Detect which cell encompasses the target text, then output its [X, Y] center coordinate. 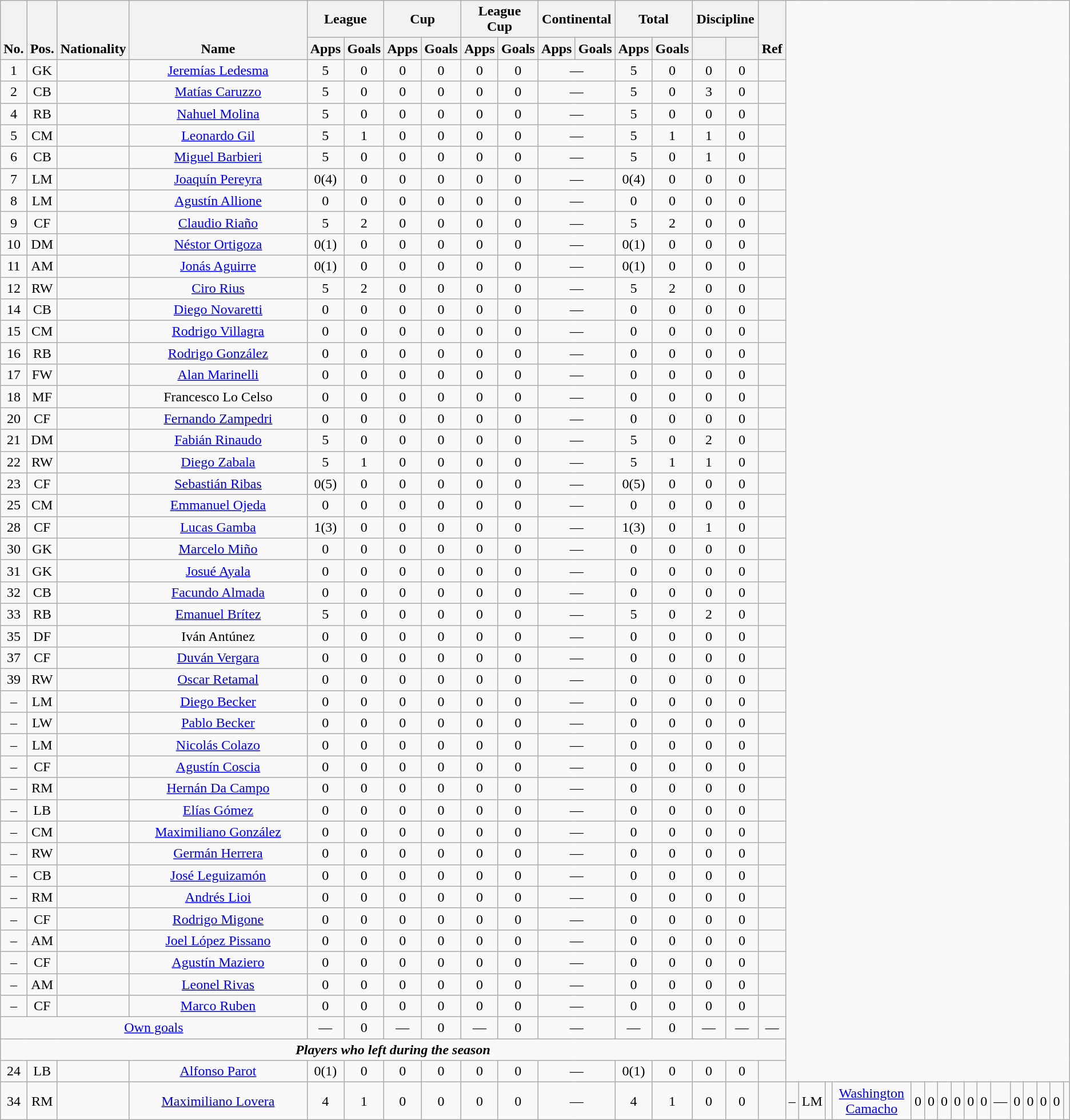
21 [14, 440]
Claudio Riaño [218, 222]
Jonás Aguirre [218, 266]
Rodrigo Villagra [218, 332]
20 [14, 418]
Marco Ruben [218, 1006]
30 [14, 549]
Maximiliano González [218, 832]
Duván Vergara [218, 658]
Germán Herrera [218, 854]
Oscar Retamal [218, 680]
22 [14, 462]
Iván Antúnez [218, 636]
Total [654, 19]
Nahuel Molina [218, 114]
Players who left during the season [393, 1050]
Name [218, 30]
Nicolás Colazo [218, 745]
DF [42, 636]
Lucas Gamba [218, 527]
Pos. [42, 30]
7 [14, 179]
Washington Camacho [871, 1101]
LW [42, 723]
35 [14, 636]
Diego Zabala [218, 462]
Marcelo Miño [218, 549]
14 [14, 310]
Diego Becker [218, 702]
Diego Novaretti [218, 310]
Néstor Ortigoza [218, 244]
Alfonso Parot [218, 1071]
Leonel Rivas [218, 984]
9 [14, 222]
José Leguizamón [218, 875]
Sebastián Ribas [218, 484]
Hernán Da Campo [218, 788]
Maximiliano Lovera [218, 1101]
31 [14, 571]
Cup [423, 19]
Continental [576, 19]
28 [14, 527]
Matías Caruzzo [218, 92]
15 [14, 332]
39 [14, 680]
League [345, 19]
Pablo Becker [218, 723]
3 [709, 92]
Agustín Allione [218, 201]
23 [14, 484]
No. [14, 30]
League Cup [500, 19]
Andrés Lioi [218, 897]
Own goals [154, 1028]
Emmanuel Ojeda [218, 505]
Rodrigo González [218, 353]
MF [42, 397]
25 [14, 505]
32 [14, 592]
Francesco Lo Celso [218, 397]
Joaquín Pereyra [218, 179]
Joel López Pissano [218, 940]
18 [14, 397]
Discipline [725, 19]
Facundo Almada [218, 592]
Agustín Coscia [218, 767]
8 [14, 201]
Fernando Zampedri [218, 418]
Ref [772, 30]
Ciro Rius [218, 288]
Miguel Barbieri [218, 157]
Leonardo Gil [218, 135]
Elías Gómez [218, 810]
6 [14, 157]
Josué Ayala [218, 571]
17 [14, 375]
37 [14, 658]
Rodrigo Migone [218, 919]
Agustín Maziero [218, 962]
24 [14, 1071]
Jeremías Ledesma [218, 70]
12 [14, 288]
FW [42, 375]
Nationality [93, 30]
Alan Marinelli [218, 375]
16 [14, 353]
34 [14, 1101]
Emanuel Brítez [218, 614]
11 [14, 266]
10 [14, 244]
Fabián Rinaudo [218, 440]
33 [14, 614]
